Search for the cell housing the specified text and yield its (X, Y) center coordinate. 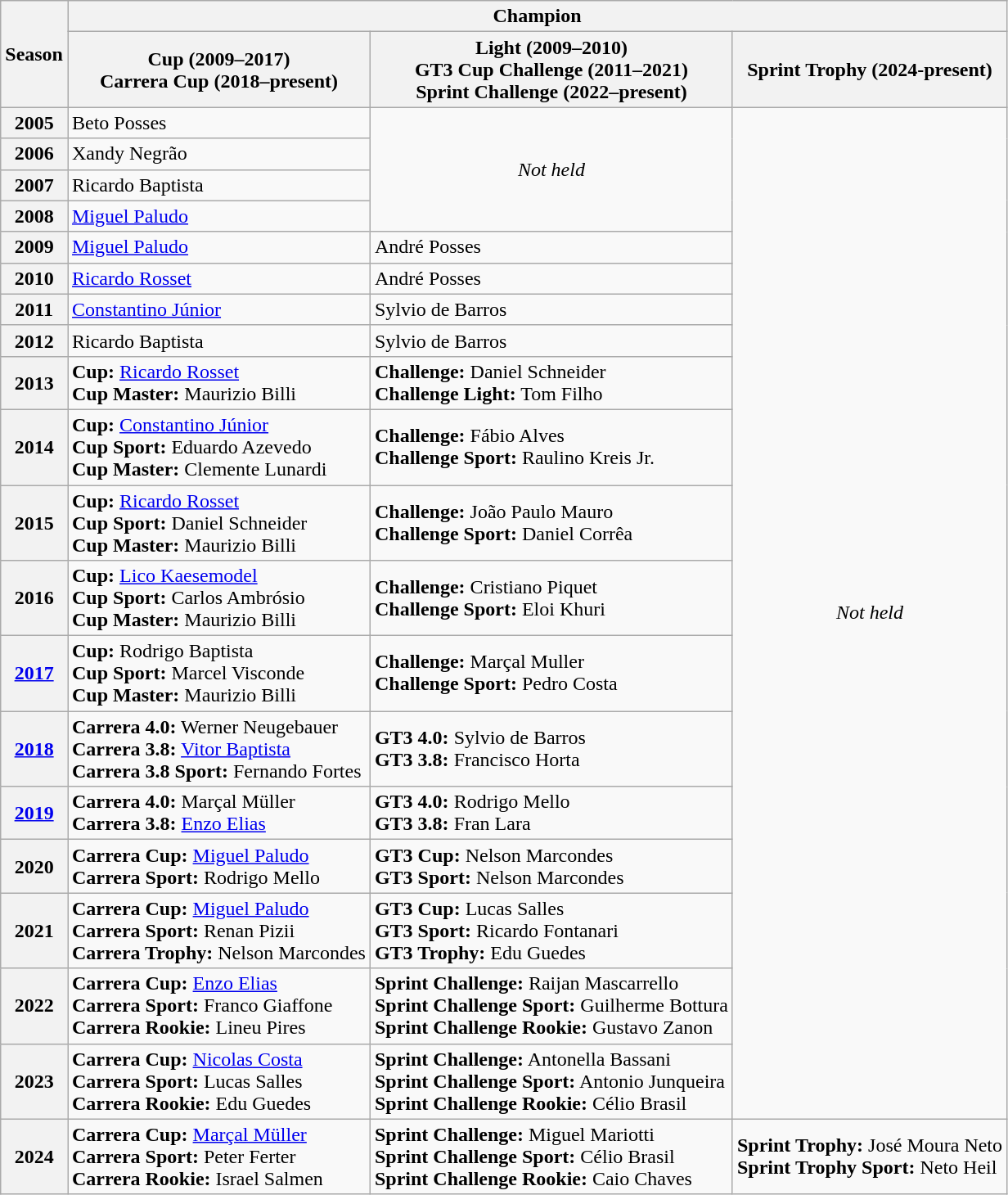
Sprint Challenge: Antonella Bassani Sprint Challenge Sport: Antonio Junqueira Sprint Challenge Rookie: Célio Brasil (551, 1081)
2010 (34, 278)
2014 (34, 447)
Cup: Ricardo Rosset Cup Master: Maurizio Billi (218, 383)
2018 (34, 749)
Carrera Cup: Nicolas Costa Carrera Sport: Lucas Salles Carrera Rookie: Edu Guedes (218, 1081)
2022 (34, 1006)
2012 (34, 340)
GT3 Cup: Lucas Salles GT3 Sport: Ricardo Fontanari GT3 Trophy: Edu Guedes (551, 931)
Cup: Constantino Júnior Cup Sport: Eduardo Azevedo Cup Master: Clemente Lunardi (218, 447)
Carrera Cup: Enzo Elias Carrera Sport: Franco Giaffone Carrera Rookie: Lineu Pires (218, 1006)
2021 (34, 931)
2019 (34, 814)
Constantino Júnior (218, 309)
2016 (34, 598)
Challenge: João Paulo Mauro Challenge Sport: Daniel Corrêa (551, 522)
Cup: Lico Kaesemodel Cup Sport: Carlos Ambrósio Cup Master: Maurizio Billi (218, 598)
2015 (34, 522)
2024 (34, 1157)
Sprint Challenge: Miguel Mariotti Sprint Challenge Sport: Célio Brasil Sprint Challenge Rookie: Caio Chaves (551, 1157)
2006 (34, 154)
Sprint Trophy (2024-present) (869, 70)
Challenge: Marçal Muller Challenge Sport: Pedro Costa (551, 674)
Carrera Cup: Marçal Müller Carrera Sport: Peter Ferter Carrera Rookie: Israel Salmen (218, 1157)
GT3 4.0: Rodrigo Mello GT3 3.8: Fran Lara (551, 814)
Challenge: Daniel Schneider Challenge Light: Tom Filho (551, 383)
2005 (34, 123)
Challenge: Fábio Alves Challenge Sport: Raulino Kreis Jr. (551, 447)
Carrera Cup: Miguel Paludo Carrera Sport: Renan Pizii Carrera Trophy: Nelson Marcondes (218, 931)
Cup: Ricardo Rosset Cup Sport: Daniel Schneider Cup Master: Maurizio Billi (218, 522)
Sprint Trophy: José Moura Neto Sprint Trophy Sport: Neto Heil (869, 1157)
2008 (34, 216)
2023 (34, 1081)
Light (2009–2010) GT3 Cup Challenge (2011–2021) Sprint Challenge (2022–present) (551, 70)
2017 (34, 674)
Challenge: Cristiano Piquet Challenge Sport: Eloi Khuri (551, 598)
2020 (34, 866)
2013 (34, 383)
Sprint Challenge: Raijan Mascarrello Sprint Challenge Sport: Guilherme Bottura Sprint Challenge Rookie: Gustavo Zanon (551, 1006)
GT3 Cup: Nelson Marcondes GT3 Sport: Nelson Marcondes (551, 866)
Carrera 4.0: Werner Neugebauer Carrera 3.8: Vitor Baptista Carrera 3.8 Sport: Fernando Fortes (218, 749)
Beto Posses (218, 123)
Champion (537, 16)
Season (34, 54)
Ricardo Rosset (218, 278)
2011 (34, 309)
2009 (34, 247)
Carrera 4.0: Marçal Müller Carrera 3.8: Enzo Elias (218, 814)
Xandy Negrão (218, 154)
Cup: Rodrigo Baptista Cup Sport: Marcel Visconde Cup Master: Maurizio Billi (218, 674)
GT3 4.0: Sylvio de Barros GT3 3.8: Francisco Horta (551, 749)
2007 (34, 185)
Cup (2009–2017) Carrera Cup (2018–present) (218, 70)
Carrera Cup: Miguel Paludo Carrera Sport: Rodrigo Mello (218, 866)
